Identify which cell holds the provided text, then report its [X, Y] central coordinate. 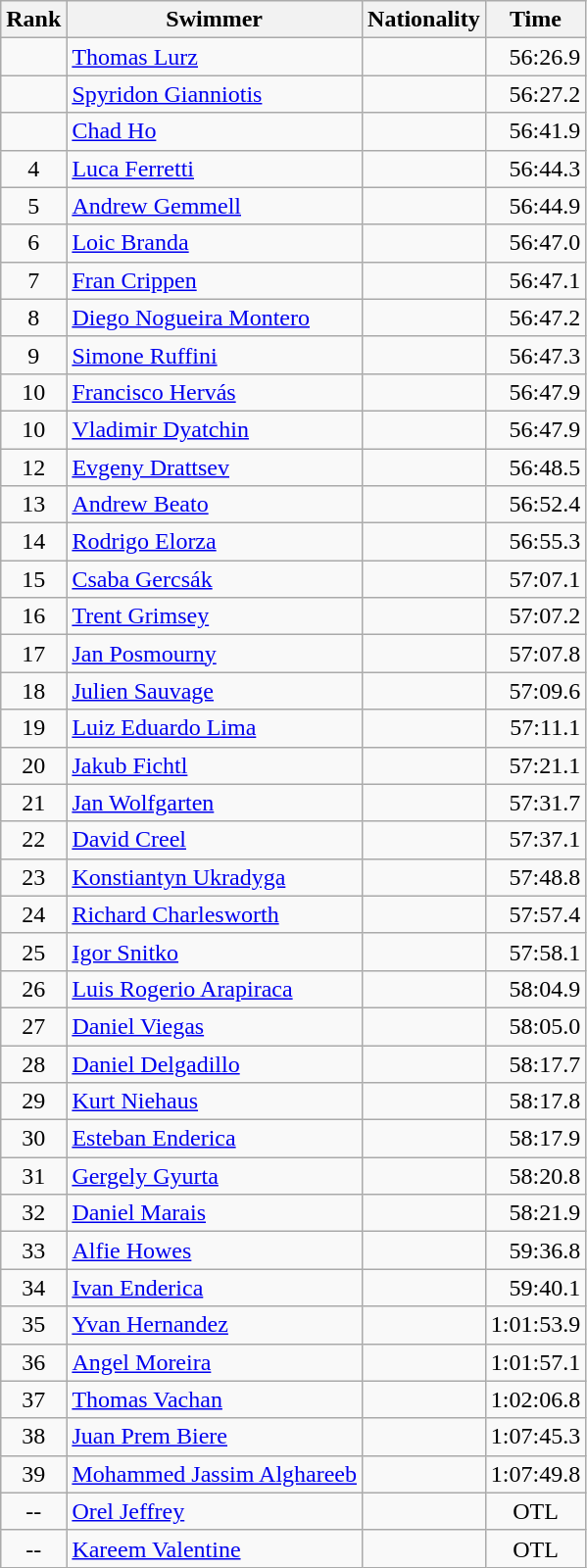
Luiz Eduardo Lima [215, 728]
15 [33, 579]
Konstiantyn Ukradyga [215, 877]
39 [33, 1474]
33 [33, 1250]
24 [33, 914]
56:47.2 [535, 318]
56:48.5 [535, 467]
Loic Branda [215, 243]
Time [535, 20]
Andrew Beato [215, 505]
56:41.9 [535, 131]
58:20.8 [535, 1176]
56:26.9 [535, 57]
Esteban Enderica [215, 1139]
14 [33, 542]
Angel Moreira [215, 1362]
Vladimir Dyatchin [215, 429]
Rank [33, 20]
Jan Posmourny [215, 654]
Jan Wolfgarten [215, 803]
56:47.3 [535, 355]
57:48.8 [535, 877]
Simone Ruffini [215, 355]
32 [33, 1213]
57:07.2 [535, 616]
Kareem Valentine [215, 1548]
Andrew Gemmell [215, 206]
21 [33, 803]
9 [33, 355]
19 [33, 728]
Kurt Niehaus [215, 1102]
Daniel Marais [215, 1213]
58:21.9 [535, 1213]
Daniel Delgadillo [215, 1063]
59:40.1 [535, 1288]
12 [33, 467]
59:36.8 [535, 1250]
Juan Prem Biere [215, 1437]
57:58.1 [535, 952]
8 [33, 318]
1:01:53.9 [535, 1325]
57:07.1 [535, 579]
57:57.4 [535, 914]
Thomas Lurz [215, 57]
Diego Nogueira Montero [215, 318]
25 [33, 952]
56:47.1 [535, 280]
Daniel Viegas [215, 1026]
1:02:06.8 [535, 1399]
29 [33, 1102]
Julien Sauvage [215, 691]
58:05.0 [535, 1026]
Rodrigo Elorza [215, 542]
Trent Grimsey [215, 616]
7 [33, 280]
58:17.7 [535, 1063]
13 [33, 505]
1:07:45.3 [535, 1437]
Mohammed Jassim Alghareeb [215, 1474]
23 [33, 877]
31 [33, 1176]
30 [33, 1139]
57:11.1 [535, 728]
56:44.3 [535, 169]
56:52.4 [535, 505]
David Creel [215, 840]
58:04.9 [535, 989]
Yvan Hernandez [215, 1325]
Swimmer [215, 20]
57:21.1 [535, 765]
27 [33, 1026]
Alfie Howes [215, 1250]
Gergely Gyurta [215, 1176]
56:44.9 [535, 206]
58:17.9 [535, 1139]
Evgeny Drattsev [215, 467]
Csaba Gercsák [215, 579]
Luca Ferretti [215, 169]
Jakub Fichtl [215, 765]
56:55.3 [535, 542]
57:07.8 [535, 654]
57:09.6 [535, 691]
Chad Ho [215, 131]
Richard Charlesworth [215, 914]
Igor Snitko [215, 952]
5 [33, 206]
22 [33, 840]
57:31.7 [535, 803]
34 [33, 1288]
20 [33, 765]
Ivan Enderica [215, 1288]
Francisco Hervás [215, 392]
1:01:57.1 [535, 1362]
Luis Rogerio Arapiraca [215, 989]
Spyridon Gianniotis [215, 94]
18 [33, 691]
4 [33, 169]
36 [33, 1362]
57:37.1 [535, 840]
16 [33, 616]
56:27.2 [535, 94]
1:07:49.8 [535, 1474]
17 [33, 654]
Nationality [424, 20]
Thomas Vachan [215, 1399]
35 [33, 1325]
58:17.8 [535, 1102]
26 [33, 989]
37 [33, 1399]
Orel Jeffrey [215, 1511]
28 [33, 1063]
Fran Crippen [215, 280]
56:47.0 [535, 243]
38 [33, 1437]
6 [33, 243]
